Determine the [x, y] coordinate at the center of the cell enclosing the given text.  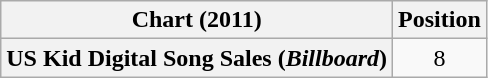
US Kid Digital Song Sales (Billboard) [197, 58]
Position [440, 20]
8 [440, 58]
Chart (2011) [197, 20]
